Find where the given text appears and provide that cell's center as (x, y) coordinate. 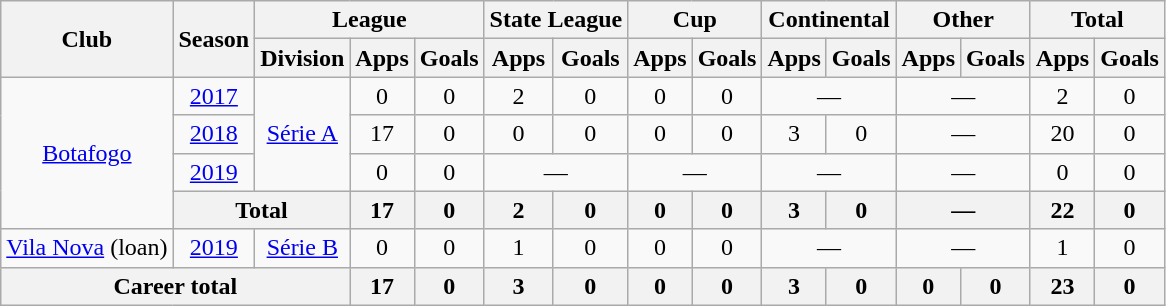
20 (1062, 134)
State League (556, 20)
Série A (302, 134)
23 (1062, 286)
Career total (176, 286)
Série B (302, 248)
Other (963, 20)
Vila Nova (loan) (87, 248)
Club (87, 39)
Cup (695, 20)
Continental (829, 20)
2017 (214, 96)
Botafogo (87, 153)
League (370, 20)
Season (214, 39)
Division (302, 58)
22 (1062, 210)
2018 (214, 134)
